Find where the given text appears and provide that cell's center as [X, Y] coordinate. 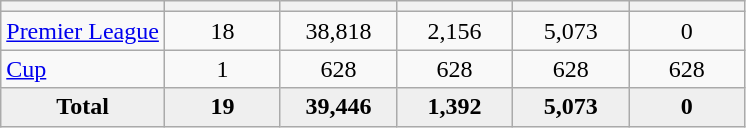
38,818 [338, 31]
1 [222, 69]
39,446 [338, 107]
Total [83, 107]
2,156 [455, 31]
1,392 [455, 107]
Premier League [83, 31]
18 [222, 31]
Cup [83, 69]
19 [222, 107]
